For the text-containing cell, return its midpoint in [X, Y] coordinate format. 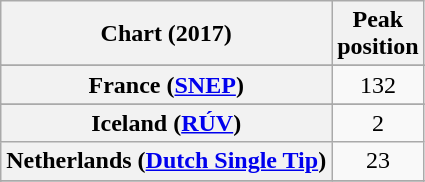
2 [378, 123]
Netherlands (Dutch Single Tip) [166, 161]
France (SNEP) [166, 85]
23 [378, 161]
Iceland (RÚV) [166, 123]
Chart (2017) [166, 34]
132 [378, 85]
Peakposition [378, 34]
